Detect which cell encompasses the target text, then output its (X, Y) center coordinate. 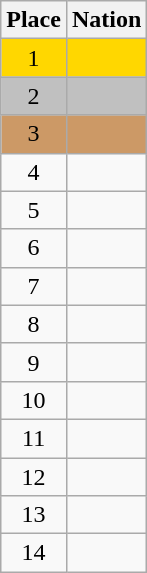
2 (34, 96)
4 (34, 172)
10 (34, 400)
1 (34, 58)
11 (34, 438)
8 (34, 324)
6 (34, 248)
14 (34, 553)
12 (34, 477)
5 (34, 210)
Place (34, 20)
3 (34, 134)
13 (34, 515)
9 (34, 362)
Nation (106, 20)
7 (34, 286)
